Find where the given text appears and provide that cell's center as [X, Y] coordinate. 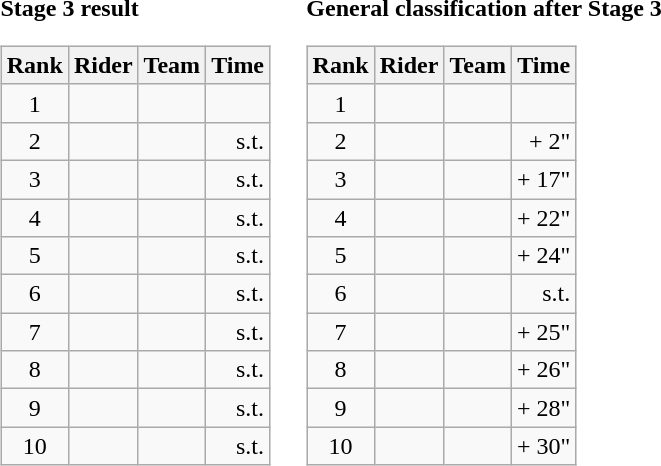
+ 25" [543, 332]
+ 28" [543, 408]
+ 26" [543, 370]
+ 24" [543, 256]
+ 22" [543, 217]
+ 2" [543, 141]
+ 30" [543, 446]
+ 17" [543, 179]
